Return the [x, y] coordinate for the center point of the cell that contains the specified text.  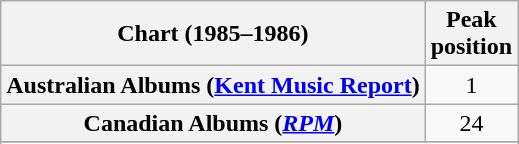
24 [471, 123]
Chart (1985–1986) [213, 34]
1 [471, 85]
Australian Albums (Kent Music Report) [213, 85]
Peakposition [471, 34]
Canadian Albums (RPM) [213, 123]
